Return (x, y) of the center of cell containing provided text 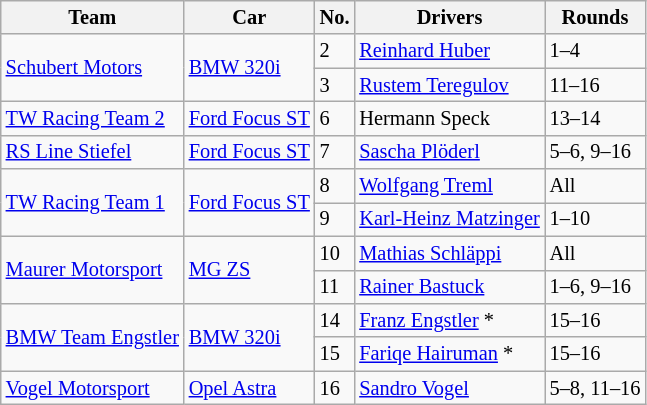
5–6, 9–16 (596, 152)
Schubert Motors (92, 68)
15 (335, 354)
Karl-Heinz Matzinger (449, 219)
2 (335, 51)
1–10 (596, 219)
6 (335, 118)
Fariqe Hairuman * (449, 354)
Drivers (449, 17)
BMW Team Engstler (92, 336)
Maurer Motorsport (92, 270)
Rainer Bastuck (449, 287)
Franz Engstler * (449, 320)
Rustem Teregulov (449, 85)
TW Racing Team 1 (92, 202)
13–14 (596, 118)
1–4 (596, 51)
Sandro Vogel (449, 388)
1–6, 9–16 (596, 287)
3 (335, 85)
Sascha Plöderl (449, 152)
Wolfgang Treml (449, 186)
10 (335, 253)
No. (335, 17)
7 (335, 152)
Rounds (596, 17)
11–16 (596, 85)
MG ZS (250, 270)
TW Racing Team 2 (92, 118)
16 (335, 388)
Car (250, 17)
RS Line Stiefel (92, 152)
5–8, 11–16 (596, 388)
Vogel Motorsport (92, 388)
Team (92, 17)
8 (335, 186)
Mathias Schläppi (449, 253)
Reinhard Huber (449, 51)
Hermann Speck (449, 118)
9 (335, 219)
Opel Astra (250, 388)
14 (335, 320)
11 (335, 287)
